Pinpoint the cell where the given text exists, returning its (X, Y) midpoint coordinate. 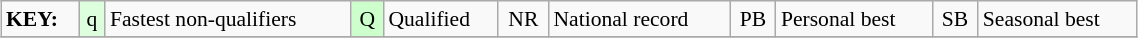
Qualified (440, 19)
Fastest non-qualifiers (228, 19)
PB (753, 19)
Seasonal best (1058, 19)
q (92, 19)
KEY: (40, 19)
Personal best (854, 19)
Q (367, 19)
National record (639, 19)
SB (955, 19)
NR (523, 19)
